Find where the given text appears and provide that cell's center as (x, y) coordinate. 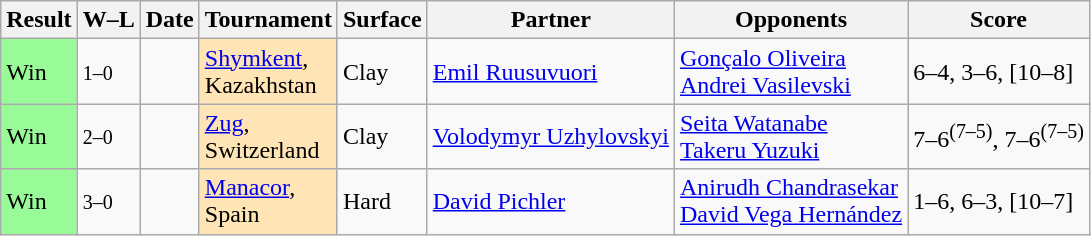
Shymkent, Kazakhstan (268, 72)
Score (999, 20)
Result (39, 20)
Manacor, Spain (268, 202)
1–0 (108, 72)
6–4, 3–6, [10–8] (999, 72)
David Pichler (550, 202)
Emil Ruusuvuori (550, 72)
2–0 (108, 136)
W–L (108, 20)
Hard (382, 202)
Seita Watanabe Takeru Yuzuki (790, 136)
Date (170, 20)
Surface (382, 20)
7–6(7–5), 7–6(7–5) (999, 136)
Partner (550, 20)
Tournament (268, 20)
3–0 (108, 202)
Opponents (790, 20)
Volodymyr Uzhylovskyi (550, 136)
1–6, 6–3, [10–7] (999, 202)
Anirudh Chandrasekar David Vega Hernández (790, 202)
Zug, Switzerland (268, 136)
Gonçalo Oliveira Andrei Vasilevski (790, 72)
